Detect which cell encompasses the target text, then output its [x, y] center coordinate. 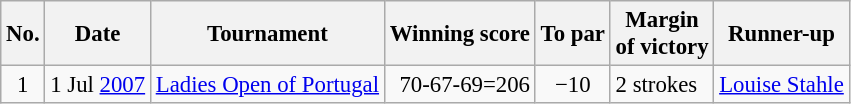
Louise Stahle [782, 85]
Date [98, 34]
1 [23, 85]
Marginof victory [662, 34]
1 Jul 2007 [98, 85]
Runner-up [782, 34]
−10 [572, 85]
To par [572, 34]
No. [23, 34]
Winning score [460, 34]
2 strokes [662, 85]
Tournament [267, 34]
Ladies Open of Portugal [267, 85]
70-67-69=206 [460, 85]
